Pinpoint the cell where the given text exists, returning its (X, Y) midpoint coordinate. 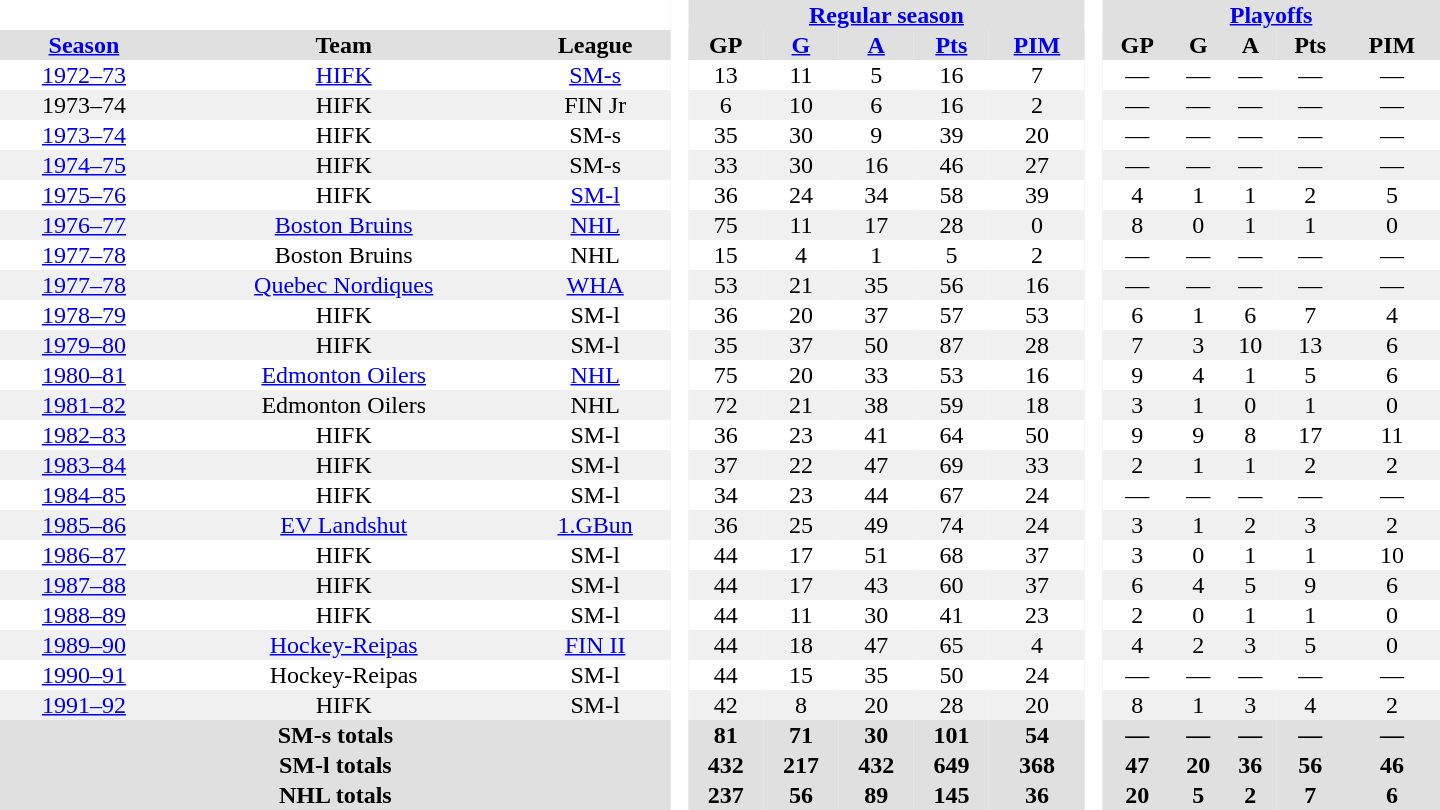
NHL totals (336, 795)
65 (952, 645)
38 (876, 405)
69 (952, 465)
49 (876, 525)
1980–81 (84, 375)
57 (952, 315)
145 (952, 795)
87 (952, 345)
43 (876, 585)
368 (1037, 765)
60 (952, 585)
EV Landshut (344, 525)
1984–85 (84, 495)
League (596, 45)
22 (800, 465)
1974–75 (84, 165)
25 (800, 525)
WHA (596, 285)
42 (726, 705)
1975–76 (84, 195)
1985–86 (84, 525)
51 (876, 555)
68 (952, 555)
1978–79 (84, 315)
649 (952, 765)
SM-l totals (336, 765)
1987–88 (84, 585)
101 (952, 735)
1982–83 (84, 435)
27 (1037, 165)
Season (84, 45)
FIN Jr (596, 105)
1979–80 (84, 345)
54 (1037, 735)
59 (952, 405)
81 (726, 735)
72 (726, 405)
64 (952, 435)
1976–77 (84, 225)
SM-s totals (336, 735)
1.GBun (596, 525)
Team (344, 45)
1986–87 (84, 555)
71 (800, 735)
1972–73 (84, 75)
1981–82 (84, 405)
1988–89 (84, 615)
89 (876, 795)
1991–92 (84, 705)
FIN II (596, 645)
1983–84 (84, 465)
74 (952, 525)
58 (952, 195)
Regular season (886, 15)
Quebec Nordiques (344, 285)
1989–90 (84, 645)
217 (800, 765)
1990–91 (84, 675)
Playoffs (1271, 15)
237 (726, 795)
67 (952, 495)
